Extract the (x, y) coordinate from the center of the cell holding the provided text.  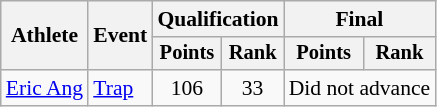
Qualification (218, 19)
Did not advance (360, 88)
33 (253, 88)
Event (120, 36)
106 (186, 88)
Trap (120, 88)
Athlete (44, 36)
Final (360, 19)
Eric Ang (44, 88)
